Locate the cell with the specified text and output its [X, Y] center coordinate. 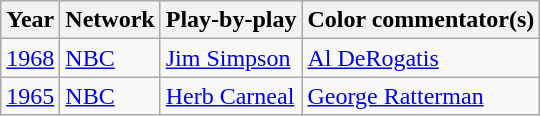
Jim Simpson [231, 58]
Color commentator(s) [421, 20]
Year [30, 20]
George Ratterman [421, 96]
Network [110, 20]
1965 [30, 96]
Herb Carneal [231, 96]
Play-by-play [231, 20]
1968 [30, 58]
Al DeRogatis [421, 58]
